Find where the given text appears and provide that cell's center as (x, y) coordinate. 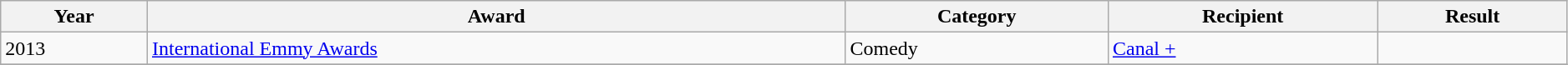
International Emmy Awards (496, 48)
Canal + (1242, 48)
Comedy (977, 48)
Year (74, 17)
2013 (74, 48)
Award (496, 17)
Recipient (1242, 17)
Category (977, 17)
Result (1472, 17)
